For the text-containing cell, return its midpoint in (X, Y) coordinate format. 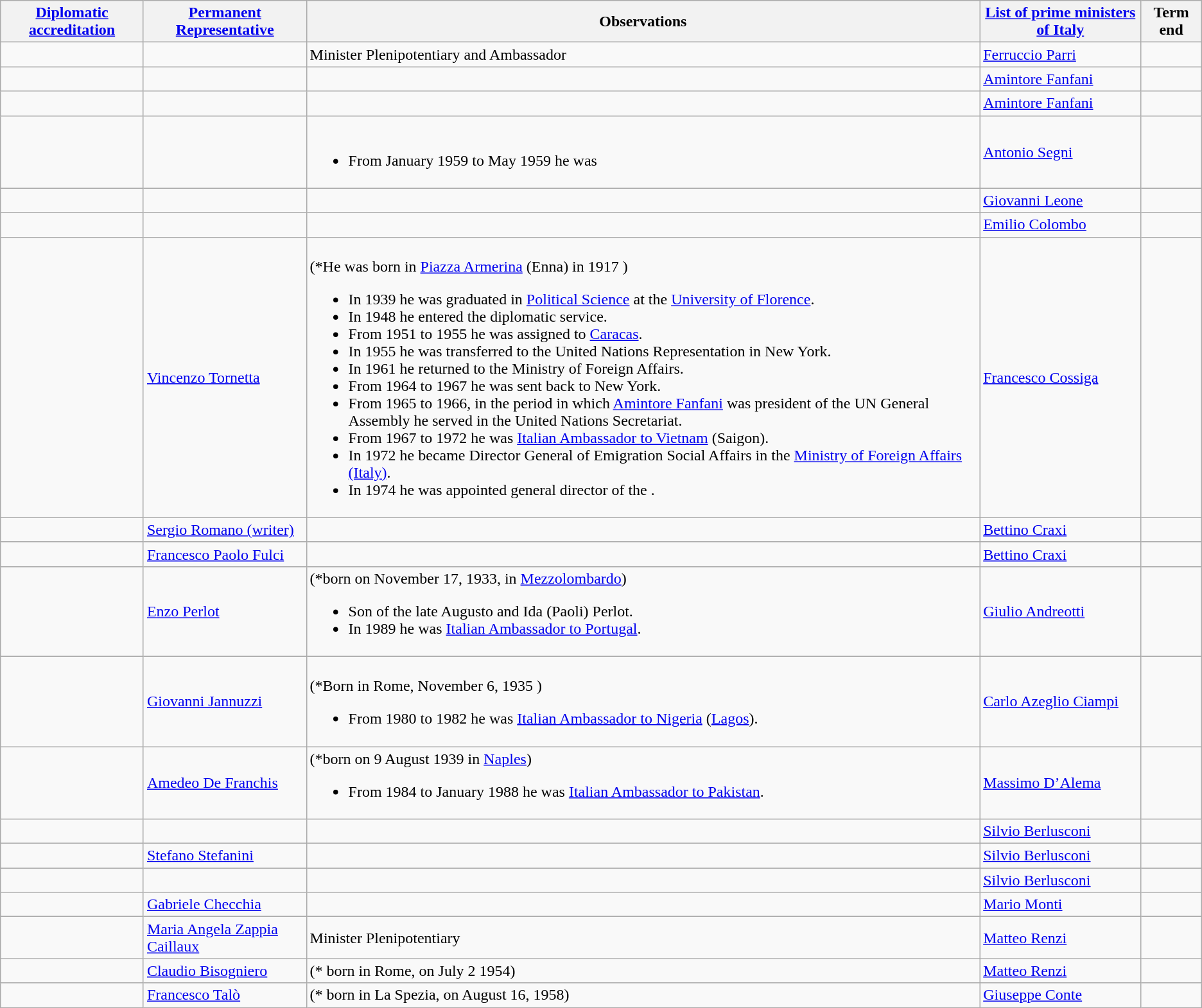
Term end (1171, 22)
(*Born in Rome, November 6, 1935 )From 1980 to 1982 he was Italian Ambassador to Nigeria (Lagos). (643, 701)
Maria Angela Zappia Caillaux (225, 937)
Permanent Representative (225, 22)
List of prime ministers of Italy (1061, 22)
Francesco Paolo Fulci (225, 554)
Enzo Perlot (225, 611)
Diplomatic accreditation (72, 22)
Claudio Bisogniero (225, 971)
Giuseppe Conte (1061, 995)
Giovanni Jannuzzi (225, 701)
Giulio Andreotti (1061, 611)
Minister Plenipotentiary (643, 937)
Gabriele Checchia (225, 905)
Vincenzo Tornetta (225, 378)
(*born on 9 August 1939 in Naples)From 1984 to January 1988 he was Italian Ambassador to Pakistan. (643, 782)
Antonio Segni (1061, 152)
From January 1959 to May 1959 he was (643, 152)
Sergio Romano (writer) (225, 530)
Minister Plenipotentiary and Ambassador (643, 55)
Massimo D’Alema (1061, 782)
Emilio Colombo (1061, 225)
Stefano Stefanini (225, 856)
Francesco Cossiga (1061, 378)
Giovanni Leone (1061, 200)
(*born on November 17, 1933, in Mezzolombardo)Son of the late Augusto and Ida (Paoli) Perlot.In 1989 he was Italian Ambassador to Portugal. (643, 611)
(* born in La Spezia, on August 16, 1958) (643, 995)
Carlo Azeglio Ciampi (1061, 701)
Mario Monti (1061, 905)
Francesco Talò (225, 995)
Observations (643, 22)
Ferruccio Parri (1061, 55)
(* born in Rome, on July 2 1954) (643, 971)
Amedeo De Franchis (225, 782)
